Detect which cell encompasses the target text, then output its [X, Y] center coordinate. 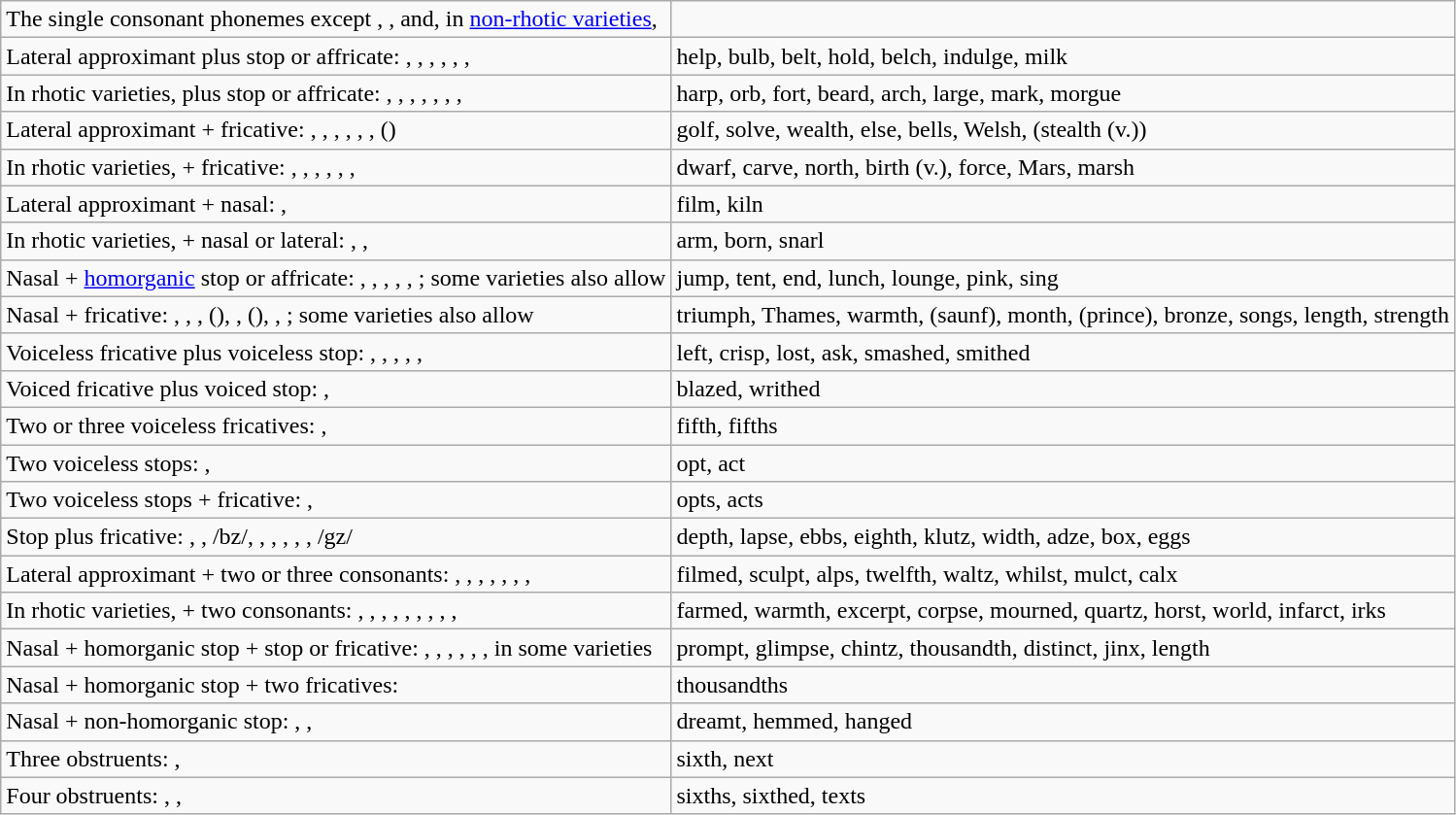
film, kiln [1063, 204]
In rhotic varieties, + fricative: , , , , , , [336, 167]
The single consonant phonemes except , , and, in non-rhotic varieties, [336, 19]
filmed, sculpt, alps, twelfth, waltz, whilst, mulct, calx [1063, 574]
thousandths [1063, 685]
blazed, writhed [1063, 389]
jump, tent, end, lunch, lounge, pink, sing [1063, 278]
opt, act [1063, 463]
Nasal + fricative: , , , (), , (), , ; some varieties also allow [336, 315]
Nasal + homorganic stop + stop or fricative: , , , , , , in some varieties [336, 648]
harp, orb, fort, beard, arch, large, mark, morgue [1063, 93]
Two voiceless stops + fricative: , [336, 500]
prompt, glimpse, chintz, thousandth, distinct, jinx, length [1063, 648]
Nasal + non-homorganic stop: , , [336, 722]
Voiced fricative plus voiced stop: , [336, 389]
farmed, warmth, excerpt, corpse, mourned, quartz, horst, world, infarct, irks [1063, 611]
dwarf, carve, north, birth (v.), force, Mars, marsh [1063, 167]
opts, acts [1063, 500]
Stop plus fricative: , , /bz/, , , , , , /gz/ [336, 537]
golf, solve, wealth, else, bells, Welsh, (stealth (v.)) [1063, 130]
Lateral approximant + fricative: , , , , , , () [336, 130]
Nasal + homorganic stop or affricate: , , , , , ; some varieties also allow [336, 278]
fifth, fifths [1063, 425]
Lateral approximant plus stop or affricate: , , , , , , [336, 56]
Nasal + homorganic stop + two fricatives: [336, 685]
In rhotic varieties, + nasal or lateral: , , [336, 241]
sixth, next [1063, 759]
sixths, sixthed, texts [1063, 796]
Three obstruents: , [336, 759]
Four obstruents: , , [336, 796]
depth, lapse, ebbs, eighth, klutz, width, adze, box, eggs [1063, 537]
dreamt, hemmed, hanged [1063, 722]
In rhotic varieties, plus stop or affricate: , , , , , , , [336, 93]
arm, born, snarl [1063, 241]
Two voiceless stops: , [336, 463]
help, bulb, belt, hold, belch, indulge, milk [1063, 56]
Two or three voiceless fricatives: , [336, 425]
In rhotic varieties, + two consonants: , , , , , , , , , [336, 611]
triumph, Thames, warmth, (saunf), month, (prince), bronze, songs, length, strength [1063, 315]
Lateral approximant + nasal: , [336, 204]
Lateral approximant + two or three consonants: , , , , , , , [336, 574]
left, crisp, lost, ask, smashed, smithed [1063, 352]
Voiceless fricative plus voiceless stop: , , , , , [336, 352]
